Return the (x, y) coordinate for the center point of the cell that contains the specified text.  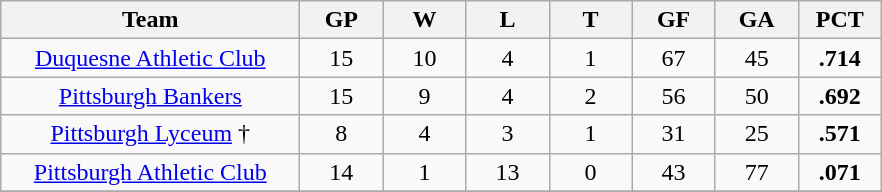
.692 (840, 96)
8 (342, 134)
2 (590, 96)
GF (674, 20)
.571 (840, 134)
PCT (840, 20)
77 (756, 172)
25 (756, 134)
56 (674, 96)
3 (508, 134)
0 (590, 172)
W (424, 20)
Pittsburgh Bankers (150, 96)
Team (150, 20)
Pittsburgh Athletic Club (150, 172)
GP (342, 20)
Duquesne Athletic Club (150, 58)
.714 (840, 58)
.071 (840, 172)
10 (424, 58)
67 (674, 58)
31 (674, 134)
GA (756, 20)
43 (674, 172)
14 (342, 172)
45 (756, 58)
13 (508, 172)
L (508, 20)
50 (756, 96)
T (590, 20)
Pittsburgh Lyceum † (150, 134)
9 (424, 96)
